Return [X, Y] of the center of cell containing provided text 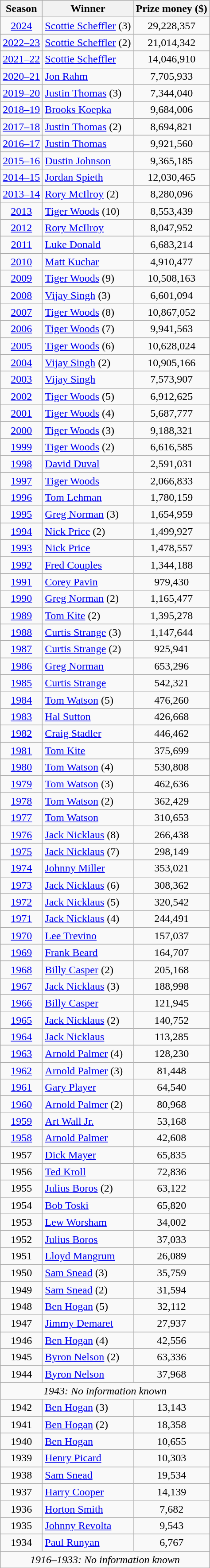
Tom Watson (5) [88, 700]
Brooks Koepka [88, 110]
1,478,557 [171, 548]
Johnny Revolta [88, 1525]
Arnold Palmer (2) [88, 1104]
1988 [21, 632]
1945 [21, 1357]
Jack Nicklaus (5) [88, 902]
9,941,563 [171, 329]
1979 [21, 784]
Jordan Spieth [88, 177]
2001 [21, 413]
1999 [21, 447]
10,867,052 [171, 312]
1949 [21, 1290]
1935 [21, 1525]
7,705,933 [171, 76]
Dick Mayer [88, 1155]
1936 [21, 1509]
Tiger Woods (5) [88, 396]
9,543 [171, 1525]
Horton Smith [88, 1509]
1959 [21, 1121]
2020–21 [21, 76]
Frank Beard [88, 952]
2005 [21, 346]
8,047,952 [171, 228]
4,910,477 [171, 262]
1998 [21, 464]
Ted Kroll [88, 1172]
1978 [21, 801]
Billy Casper [88, 1003]
Arnold Palmer (3) [88, 1071]
2003 [21, 379]
Sam Snead [88, 1475]
1938 [21, 1475]
1986 [21, 666]
7,573,907 [171, 379]
32,112 [171, 1307]
2017–18 [21, 127]
Corey Pavin [88, 582]
Vijay Singh (3) [88, 295]
Sam Snead (3) [88, 1273]
1970 [21, 936]
Jack Nicklaus (8) [88, 835]
Scottie Scheffler [88, 59]
Lloyd Mangrum [88, 1256]
1963 [21, 1054]
1954 [21, 1205]
1994 [21, 531]
6,767 [171, 1542]
2,591,031 [171, 464]
298,149 [171, 852]
Tom Lehman [88, 498]
1,147,644 [171, 632]
27,937 [171, 1324]
9,921,560 [171, 143]
14,046,910 [171, 59]
1940 [21, 1441]
Bob Toski [88, 1205]
Arnold Palmer (4) [88, 1054]
35,759 [171, 1273]
Harry Cooper [88, 1492]
1991 [21, 582]
Luke Donald [88, 245]
Tiger Woods (9) [88, 279]
1939 [21, 1458]
426,668 [171, 716]
6,601,094 [171, 295]
Tiger Woods (6) [88, 346]
446,462 [171, 733]
Tom Watson (2) [88, 801]
1997 [21, 480]
157,037 [171, 936]
42,556 [171, 1340]
1983 [21, 716]
Craig Stadler [88, 733]
Fred Couples [88, 565]
Winner [88, 9]
8,694,821 [171, 127]
Nick Price (2) [88, 531]
Julius Boros [88, 1239]
Ben Hogan (4) [88, 1340]
2000 [21, 430]
Lew Worsham [88, 1222]
2012 [21, 228]
530,808 [171, 767]
Byron Nelson [88, 1374]
9,684,006 [171, 110]
1951 [21, 1256]
1,165,477 [171, 599]
140,752 [171, 1020]
81,448 [171, 1071]
2018–19 [21, 110]
1,780,159 [171, 498]
10,508,163 [171, 279]
1,344,188 [171, 565]
164,707 [171, 952]
979,430 [171, 582]
2021–22 [21, 59]
1952 [21, 1239]
Jack Nicklaus (4) [88, 919]
Tom Watson [88, 818]
63,122 [171, 1189]
80,968 [171, 1104]
6,912,625 [171, 396]
2004 [21, 363]
1993 [21, 548]
2013 [21, 211]
1996 [21, 498]
42,608 [171, 1138]
Paul Runyan [88, 1542]
462,636 [171, 784]
2013–14 [21, 194]
Art Wall Jr. [88, 1121]
7,682 [171, 1509]
26,089 [171, 1256]
Greg Norman (3) [88, 515]
72,836 [171, 1172]
1975 [21, 852]
1946 [21, 1340]
Justin Thomas [88, 143]
18,358 [171, 1425]
Tiger Woods [88, 480]
2015–16 [21, 160]
1958 [21, 1138]
1987 [21, 649]
1974 [21, 868]
1,654,959 [171, 515]
2002 [21, 396]
1972 [21, 902]
1967 [21, 986]
1944 [21, 1374]
362,429 [171, 801]
1960 [21, 1104]
Justin Thomas (3) [88, 93]
375,699 [171, 751]
2014–15 [21, 177]
1992 [21, 565]
10,655 [171, 1441]
1968 [21, 969]
2010 [21, 262]
1989 [21, 616]
Jack Nicklaus (3) [88, 986]
Vijay Singh (2) [88, 363]
Nick Price [88, 548]
37,968 [171, 1374]
Season [21, 9]
1984 [21, 700]
21,014,342 [171, 43]
Vijay Singh [88, 379]
266,438 [171, 835]
2006 [21, 329]
14,139 [171, 1492]
205,168 [171, 969]
9,365,185 [171, 160]
1937 [21, 1492]
Rory McIlroy [88, 228]
Jack Nicklaus (7) [88, 852]
1965 [21, 1020]
2009 [21, 279]
1981 [21, 751]
1956 [21, 1172]
310,653 [171, 818]
1985 [21, 683]
476,260 [171, 700]
65,820 [171, 1205]
David Duval [88, 464]
653,296 [171, 666]
6,616,585 [171, 447]
8,280,096 [171, 194]
Julius Boros (2) [88, 1189]
Ben Hogan (3) [88, 1408]
29,228,357 [171, 26]
Tom Watson (4) [88, 767]
1973 [21, 885]
1964 [21, 1037]
1990 [21, 599]
7,344,040 [171, 93]
Dustin Johnson [88, 160]
Tom Kite (2) [88, 616]
65,835 [171, 1155]
1976 [21, 835]
Scottie Scheffler (3) [88, 26]
Greg Norman (2) [88, 599]
34,002 [171, 1222]
Tiger Woods (8) [88, 312]
Lee Trevino [88, 936]
1942 [21, 1408]
12,030,465 [171, 177]
1969 [21, 952]
244,491 [171, 919]
Curtis Strange (2) [88, 649]
2011 [21, 245]
10,628,024 [171, 346]
Tom Kite [88, 751]
Ben Hogan (2) [88, 1425]
2019–20 [21, 93]
2024 [21, 26]
1,499,927 [171, 531]
6,683,214 [171, 245]
Jack Nicklaus [88, 1037]
1953 [21, 1222]
1957 [21, 1155]
Hal Sutton [88, 716]
Justin Thomas (2) [88, 127]
Tiger Woods (2) [88, 447]
1,395,278 [171, 616]
Jack Nicklaus (2) [88, 1020]
Arnold Palmer [88, 1138]
542,321 [171, 683]
925,941 [171, 649]
1961 [21, 1088]
Prize money ($) [171, 9]
1947 [21, 1324]
113,285 [171, 1037]
Jimmy Demaret [88, 1324]
37,033 [171, 1239]
31,594 [171, 1290]
320,542 [171, 902]
10,905,166 [171, 363]
5,687,777 [171, 413]
2022–23 [21, 43]
Ben Hogan [88, 1441]
121,945 [171, 1003]
1916–1933: No information known [105, 1559]
1943: No information known [105, 1391]
Curtis Strange (3) [88, 632]
128,230 [171, 1054]
308,362 [171, 885]
2007 [21, 312]
1980 [21, 767]
Byron Nelson (2) [88, 1357]
Jon Rahm [88, 76]
Tiger Woods (7) [88, 329]
1941 [21, 1425]
1950 [21, 1273]
19,534 [171, 1475]
Tiger Woods (4) [88, 413]
Henry Picard [88, 1458]
1962 [21, 1071]
1971 [21, 919]
64,540 [171, 1088]
8,553,439 [171, 211]
Johnny Miller [88, 868]
Tiger Woods (10) [88, 211]
1977 [21, 818]
1934 [21, 1542]
2,066,833 [171, 480]
Tom Watson (3) [88, 784]
Jack Nicklaus (6) [88, 885]
Sam Snead (2) [88, 1290]
353,021 [171, 868]
Billy Casper (2) [88, 969]
10,303 [171, 1458]
Scottie Scheffler (2) [88, 43]
9,188,321 [171, 430]
188,998 [171, 986]
1995 [21, 515]
53,168 [171, 1121]
2016–17 [21, 143]
1948 [21, 1307]
1982 [21, 733]
1966 [21, 1003]
Matt Kuchar [88, 262]
Ben Hogan (5) [88, 1307]
2008 [21, 295]
Gary Player [88, 1088]
13,143 [171, 1408]
Greg Norman [88, 666]
63,336 [171, 1357]
Rory McIlroy (2) [88, 194]
Curtis Strange [88, 683]
Tiger Woods (3) [88, 430]
1955 [21, 1189]
